Find where the given text appears and provide that cell's center as [X, Y] coordinate. 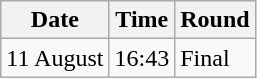
Round [215, 20]
11 August [55, 58]
16:43 [142, 58]
Date [55, 20]
Time [142, 20]
Final [215, 58]
